Capture the cell that displays the provided text and extract its (x, y) central coordinate. 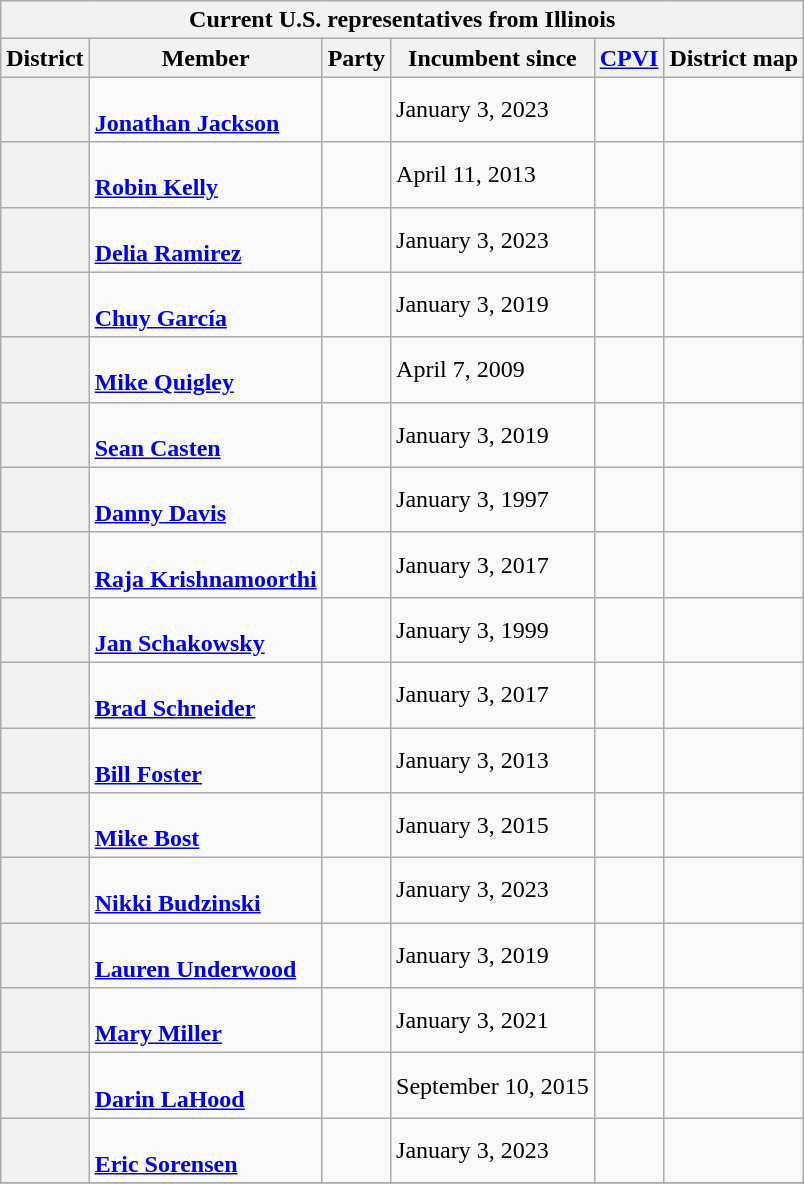
April 11, 2013 (493, 174)
Nikki Budzinski (206, 890)
Sean Casten (206, 434)
Incumbent since (493, 58)
Chuy García (206, 304)
January 3, 2013 (493, 760)
Robin Kelly (206, 174)
District (45, 58)
Darin LaHood (206, 1086)
Member (206, 58)
Jonathan Jackson (206, 110)
District map (734, 58)
Mike Bost (206, 826)
January 3, 2021 (493, 1020)
Delia Ramirez (206, 240)
January 3, 1997 (493, 500)
Eric Sorensen (206, 1150)
Brad Schneider (206, 694)
Danny Davis (206, 500)
Party (356, 58)
Raja Krishnamoorthi (206, 564)
Mike Quigley (206, 370)
January 3, 1999 (493, 630)
January 3, 2015 (493, 826)
September 10, 2015 (493, 1086)
Current U.S. representatives from Illinois (402, 20)
Lauren Underwood (206, 956)
Bill Foster (206, 760)
CPVI (629, 58)
Mary Miller (206, 1020)
Jan Schakowsky (206, 630)
April 7, 2009 (493, 370)
